Scan for the cell matching the given text and deliver its [X, Y] coordinate at center. 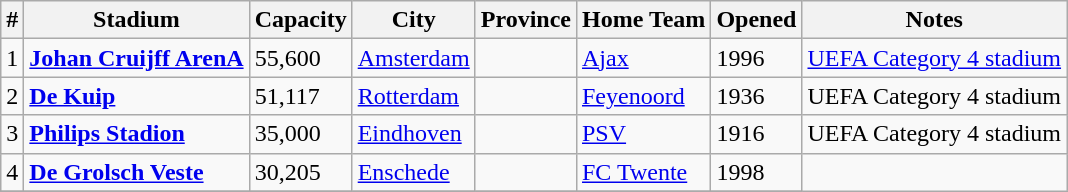
1 [12, 58]
3 [12, 134]
Capacity [300, 20]
Province [526, 20]
Stadium [136, 20]
City [414, 20]
PSV [643, 134]
2 [12, 96]
Amsterdam [414, 58]
1916 [756, 134]
Notes [934, 20]
Home Team [643, 20]
55,600 [300, 58]
Feyenoord [643, 96]
Eindhoven [414, 134]
1996 [756, 58]
30,205 [300, 172]
FC Twente [643, 172]
4 [12, 172]
De Kuip [136, 96]
Johan Cruijff ArenA [136, 58]
1998 [756, 172]
35,000 [300, 134]
Ajax [643, 58]
51,117 [300, 96]
Opened [756, 20]
# [12, 20]
De Grolsch Veste [136, 172]
1936 [756, 96]
Enschede [414, 172]
Philips Stadion [136, 134]
Rotterdam [414, 96]
